Search for the cell housing the specified text and yield its (x, y) center coordinate. 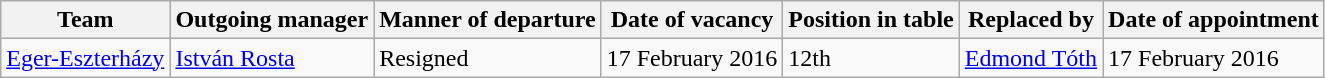
Edmond Tóth (1030, 58)
Position in table (871, 20)
István Rosta (272, 58)
Resigned (488, 58)
Eger-Eszterházy (86, 58)
Replaced by (1030, 20)
Manner of departure (488, 20)
Team (86, 20)
Outgoing manager (272, 20)
12th (871, 58)
Date of vacancy (692, 20)
Date of appointment (1214, 20)
